Identify which cell holds the provided text, then report its [X, Y] central coordinate. 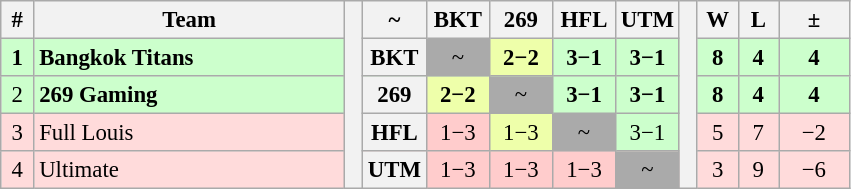
Full Louis [190, 133]
269 Gaming [190, 95]
1 [18, 58]
7 [758, 133]
W [718, 20]
9 [758, 170]
Team [190, 20]
−6 [814, 170]
2 [18, 95]
# [18, 20]
5 [718, 133]
−2 [814, 133]
Bangkok Titans [190, 58]
Ultimate [190, 170]
L [758, 20]
± [814, 20]
